Return the [x, y] coordinate for the center point of the cell that contains the specified text.  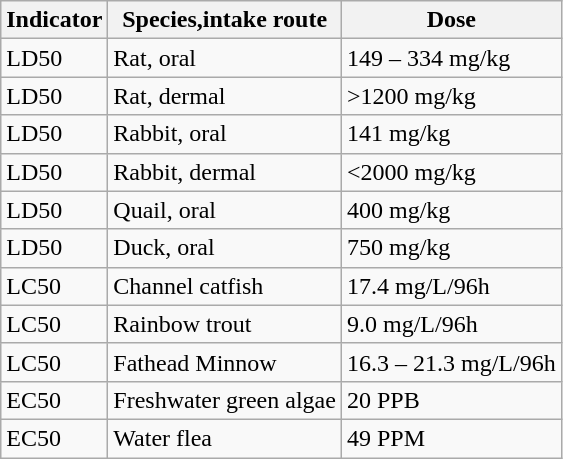
Rabbit, dermal [225, 172]
Indicator [54, 20]
Rat, dermal [225, 96]
750 mg/kg [451, 248]
141 mg/kg [451, 134]
<2000 mg/kg [451, 172]
Species,intake route [225, 20]
Freshwater green algae [225, 400]
Channel catfish [225, 286]
Dose [451, 20]
Water flea [225, 438]
20 PPB [451, 400]
149 – 334 mg/kg [451, 58]
Rainbow trout [225, 324]
16.3 – 21.3 mg/L/96h [451, 362]
Rabbit, oral [225, 134]
9.0 mg/L/96h [451, 324]
>1200 mg/kg [451, 96]
49 PPM [451, 438]
Rat, oral [225, 58]
Quail, oral [225, 210]
17.4 mg/L/96h [451, 286]
Duck, oral [225, 248]
400 mg/kg [451, 210]
Fathead Minnow [225, 362]
